For the text-containing cell, return its midpoint in [x, y] coordinate format. 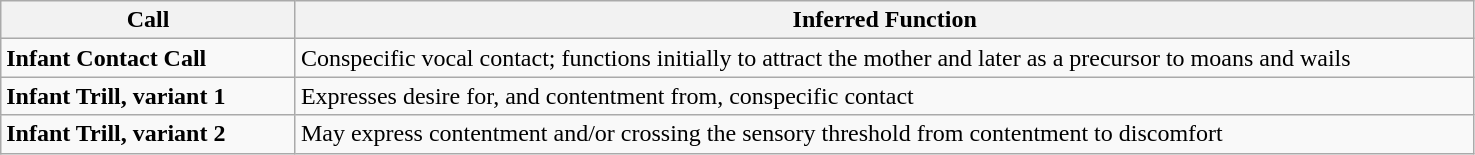
Infant Trill, variant 1 [148, 96]
Expresses desire for, and contentment from, conspecific contact [884, 96]
May express contentment and/or crossing the sensory threshold from contentment to discomfort [884, 134]
Infant Contact Call [148, 58]
Inferred Function [884, 20]
Call [148, 20]
Conspecific vocal contact; functions initially to attract the mother and later as a precursor to moans and wails [884, 58]
Infant Trill, variant 2 [148, 134]
